Capture the cell that displays the provided text and extract its [x, y] central coordinate. 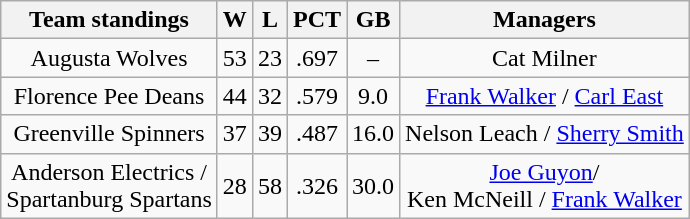
.326 [316, 186]
30.0 [374, 186]
9.0 [374, 96]
37 [234, 134]
53 [234, 58]
39 [270, 134]
.579 [316, 96]
16.0 [374, 134]
Anderson Electrics /Spartanburg Spartans [110, 186]
.487 [316, 134]
44 [234, 96]
Frank Walker / Carl East [545, 96]
Cat Milner [545, 58]
.697 [316, 58]
28 [234, 186]
Nelson Leach / Sherry Smith [545, 134]
– [374, 58]
23 [270, 58]
Team standings [110, 20]
58 [270, 186]
Managers [545, 20]
Augusta Wolves [110, 58]
PCT [316, 20]
L [270, 20]
32 [270, 96]
Florence Pee Deans [110, 96]
Greenville Spinners [110, 134]
GB [374, 20]
Joe Guyon/Ken McNeill / Frank Walker [545, 186]
W [234, 20]
